From the cell containing the given text, extract its center point as (x, y) coordinate. 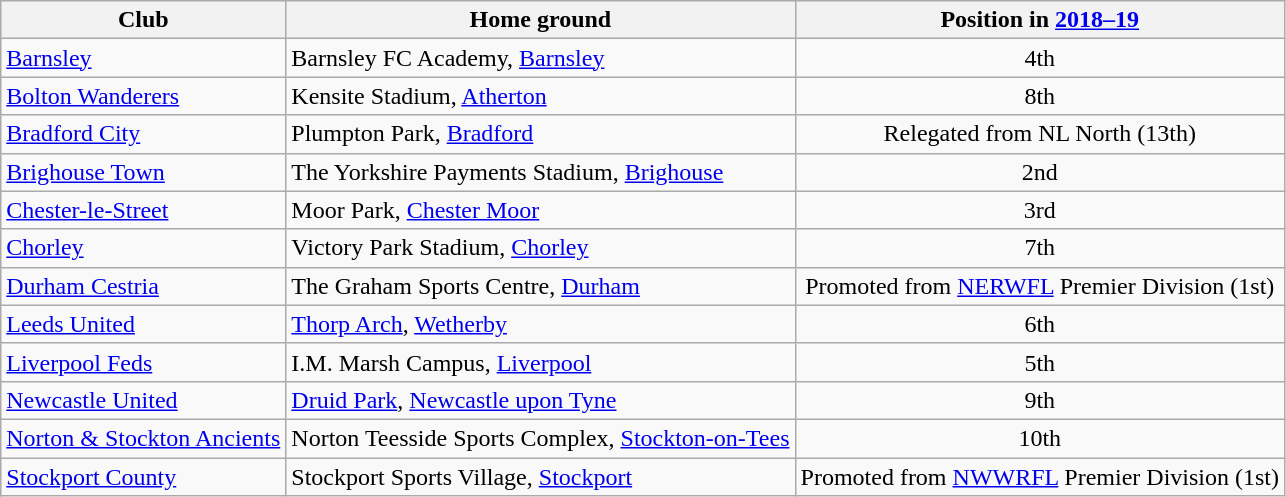
Chester-le-Street (144, 210)
Stockport County (144, 477)
7th (1040, 248)
Liverpool Feds (144, 362)
Stockport Sports Village, Stockport (540, 477)
9th (1040, 400)
Bradford City (144, 134)
Brighouse Town (144, 172)
Barnsley (144, 58)
3rd (1040, 210)
The Graham Sports Centre, Durham (540, 286)
Chorley (144, 248)
The Yorkshire Payments Stadium, Brighouse (540, 172)
Bolton Wanderers (144, 96)
Durham Cestria (144, 286)
8th (1040, 96)
Barnsley FC Academy, Barnsley (540, 58)
Relegated from NL North (13th) (1040, 134)
Victory Park Stadium, Chorley (540, 248)
Newcastle United (144, 400)
Promoted from NERWFL Premier Division (1st) (1040, 286)
5th (1040, 362)
Norton Teesside Sports Complex, Stockton-on-Tees (540, 438)
Kensite Stadium, Atherton (540, 96)
2nd (1040, 172)
Club (144, 20)
I.M. Marsh Campus, Liverpool (540, 362)
Home ground (540, 20)
Moor Park, Chester Moor (540, 210)
Promoted from NWWRFL Premier Division (1st) (1040, 477)
6th (1040, 324)
Leeds United (144, 324)
4th (1040, 58)
Plumpton Park, Bradford (540, 134)
Position in 2018–19 (1040, 20)
10th (1040, 438)
Norton & Stockton Ancients (144, 438)
Thorp Arch, Wetherby (540, 324)
Druid Park, Newcastle upon Tyne (540, 400)
